Detect which cell encompasses the target text, then output its (x, y) center coordinate. 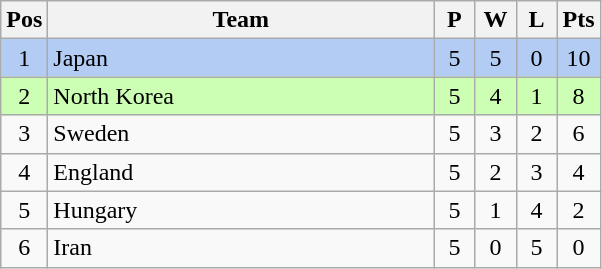
8 (578, 96)
W (496, 20)
L (536, 20)
10 (578, 58)
Japan (241, 58)
North Korea (241, 96)
P (454, 20)
England (241, 172)
Team (241, 20)
Pts (578, 20)
Pos (24, 20)
Sweden (241, 134)
Iran (241, 248)
Hungary (241, 210)
